Return the [X, Y] coordinate for the center point of the cell that contains the specified text.  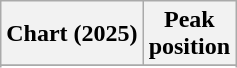
Chart (2025) [72, 34]
Peakposition [189, 34]
